Output the [X, Y] coordinate of the center of the cell containing the given text.  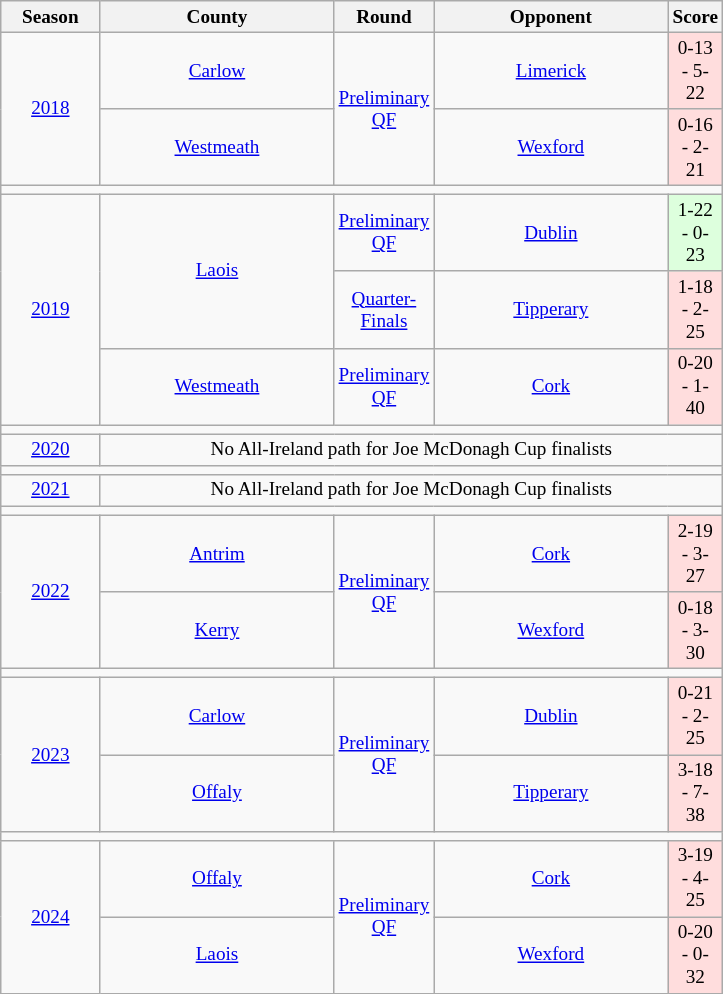
0-13 - 5-22 [696, 70]
0-16 - 2-21 [696, 148]
Season [50, 17]
3-19 - 4-25 [696, 878]
2021 [50, 490]
0-20 - 0-32 [696, 956]
County [217, 17]
Quarter-Finals [384, 310]
Opponent [551, 17]
2020 [50, 450]
2-19 - 3-27 [696, 554]
2018 [50, 108]
Limerick [551, 70]
2024 [50, 916]
Kerry [217, 630]
3-18 - 7-38 [696, 792]
0-18 - 3-30 [696, 630]
Score [696, 17]
Round [384, 17]
0-21 - 2-25 [696, 716]
2019 [50, 310]
1-18 - 2-25 [696, 310]
0-20 - 1-40 [696, 386]
2023 [50, 754]
2022 [50, 592]
1-22 - 0-23 [696, 234]
Antrim [217, 554]
